Identify which cell holds the provided text, then report its [X, Y] central coordinate. 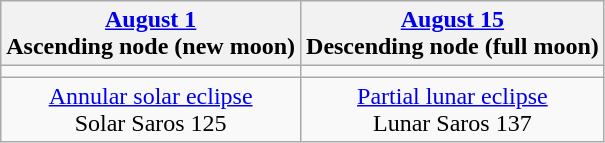
August 15Descending node (full moon) [453, 34]
August 1Ascending node (new moon) [151, 34]
Annular solar eclipseSolar Saros 125 [151, 110]
Partial lunar eclipseLunar Saros 137 [453, 110]
